For the text-containing cell, return its midpoint in [x, y] coordinate format. 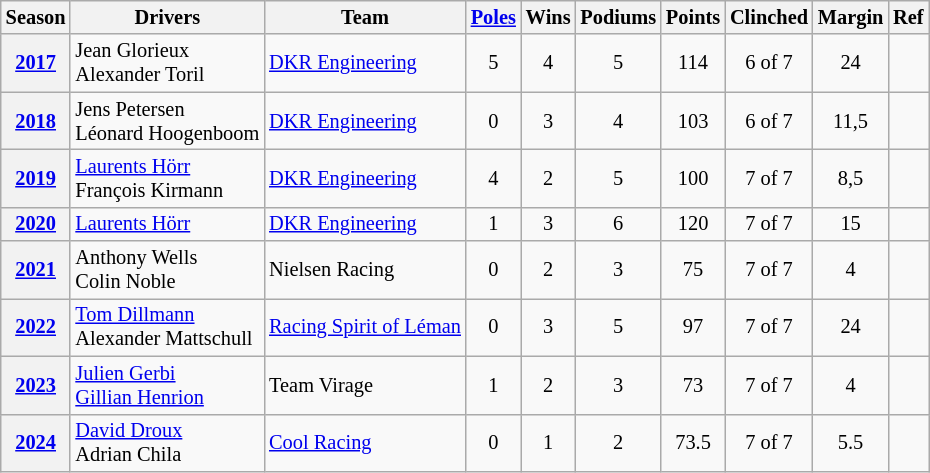
2018 [36, 121]
Cool Racing [365, 443]
Clinched [769, 17]
2017 [36, 63]
97 [693, 327]
Drivers [167, 17]
Tom Dillmann Alexander Mattschull [167, 327]
2020 [36, 224]
Laurents Hörr François Kirmann [167, 178]
Racing Spirit of Léman [365, 327]
David Droux Adrian Chila [167, 443]
Jens Petersen Léonard Hoogenboom [167, 121]
120 [693, 224]
15 [850, 224]
5.5 [850, 443]
2024 [36, 443]
Team [365, 17]
Points [693, 17]
Anthony Wells Colin Noble [167, 270]
100 [693, 178]
75 [693, 270]
2019 [36, 178]
8,5 [850, 178]
Wins [548, 17]
2022 [36, 327]
73.5 [693, 443]
114 [693, 63]
Poles [494, 17]
103 [693, 121]
73 [693, 385]
6 [618, 224]
11,5 [850, 121]
Podiums [618, 17]
Margin [850, 17]
Ref [908, 17]
Season [36, 17]
2023 [36, 385]
Laurents Hörr [167, 224]
Julien Gerbi Gillian Henrion [167, 385]
Jean Glorieux Alexander Toril [167, 63]
Nielsen Racing [365, 270]
2021 [36, 270]
Team Virage [365, 385]
